Pinpoint the cell where the given text exists, returning its (X, Y) midpoint coordinate. 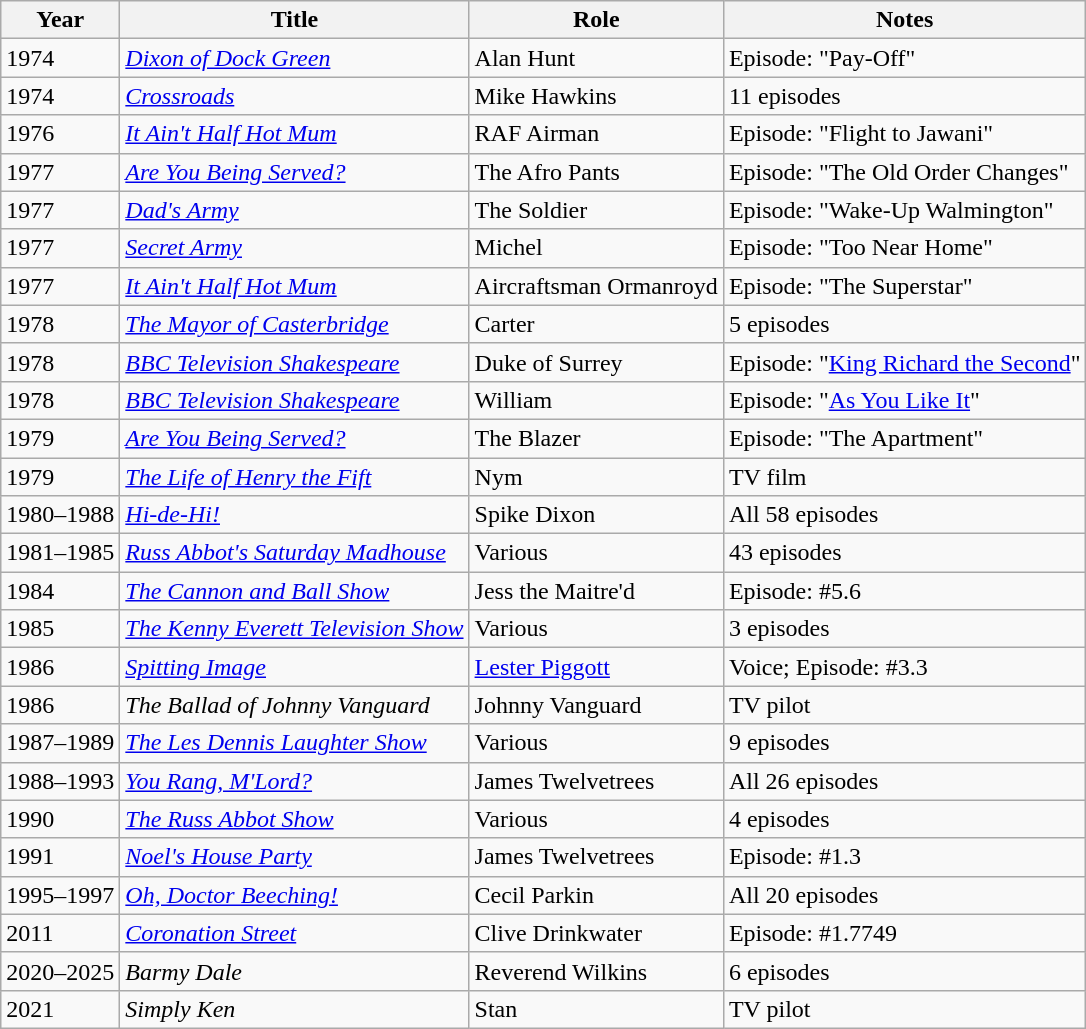
2020–2025 (60, 971)
Episode: #5.6 (904, 591)
Role (596, 20)
1980–1988 (60, 515)
Episode: "Pay-Off" (904, 58)
Russ Abbot's Saturday Madhouse (294, 553)
The Afro Pants (596, 172)
Year (60, 20)
The Blazer (596, 438)
The Life of Henry the Fift (294, 477)
2021 (60, 1009)
Voice; Episode: #3.3 (904, 667)
1984 (60, 591)
6 episodes (904, 971)
2011 (60, 933)
Episode: "King Richard the Second" (904, 362)
Hi-de-Hi! (294, 515)
The Cannon and Ball Show (294, 591)
The Kenny Everett Television Show (294, 629)
Episode: "As You Like It" (904, 400)
Notes (904, 20)
Episode: "Flight to Jawani" (904, 134)
You Rang, M'Lord? (294, 781)
All 20 episodes (904, 895)
Noel's House Party (294, 857)
Dixon of Dock Green (294, 58)
Episode: "Wake-Up Walmington" (904, 210)
Episode: "The Old Order Changes" (904, 172)
5 episodes (904, 324)
Nym (596, 477)
1985 (60, 629)
Oh, Doctor Beeching! (294, 895)
1995–1997 (60, 895)
Carter (596, 324)
Stan (596, 1009)
The Les Dennis Laughter Show (294, 743)
43 episodes (904, 553)
Cecil Parkin (596, 895)
The Mayor of Casterbridge (294, 324)
Spitting Image (294, 667)
Mike Hawkins (596, 96)
Coronation Street (294, 933)
Lester Piggott (596, 667)
Episode: #1.3 (904, 857)
Crossroads (294, 96)
Dad's Army (294, 210)
1990 (60, 819)
Duke of Surrey (596, 362)
Johnny Vanguard (596, 705)
Alan Hunt (596, 58)
The Soldier (596, 210)
1981–1985 (60, 553)
The Russ Abbot Show (294, 819)
RAF Airman (596, 134)
Clive Drinkwater (596, 933)
Michel (596, 248)
Spike Dixon (596, 515)
Aircraftsman Ormanroyd (596, 286)
TV film (904, 477)
1976 (60, 134)
Reverend Wilkins (596, 971)
3 episodes (904, 629)
Jess the Maitre'd (596, 591)
Episode: "The Apartment" (904, 438)
1988–1993 (60, 781)
Simply Ken (294, 1009)
William (596, 400)
11 episodes (904, 96)
Title (294, 20)
1991 (60, 857)
Secret Army (294, 248)
Episode: "Too Near Home" (904, 248)
Episode: "The Superstar" (904, 286)
4 episodes (904, 819)
The Ballad of Johnny Vanguard (294, 705)
Barmy Dale (294, 971)
All 26 episodes (904, 781)
All 58 episodes (904, 515)
9 episodes (904, 743)
Episode: #1.7749 (904, 933)
1987–1989 (60, 743)
